Output the [x, y] coordinate of the center of the cell containing the given text.  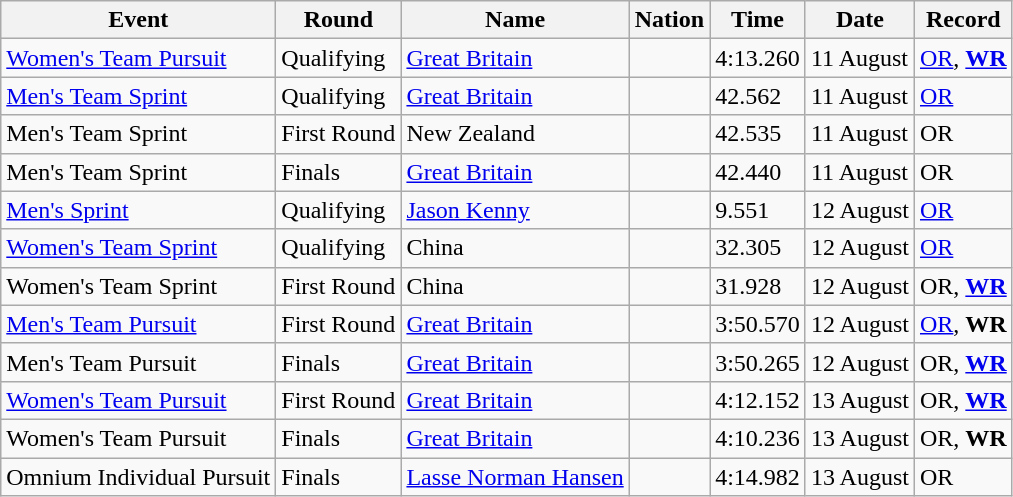
Event [138, 20]
3:50.570 [758, 324]
42.440 [758, 172]
42.535 [758, 134]
Time [758, 20]
Omnium Individual Pursuit [138, 477]
Jason Kenny [515, 210]
4:12.152 [758, 400]
4:13.260 [758, 58]
New Zealand [515, 134]
4:10.236 [758, 438]
42.562 [758, 96]
Lasse Norman Hansen [515, 477]
Men's Sprint [138, 210]
3:50.265 [758, 362]
32.305 [758, 248]
Nation [669, 20]
31.928 [758, 286]
Name [515, 20]
Round [338, 20]
9.551 [758, 210]
Date [860, 20]
Record [963, 20]
4:14.982 [758, 477]
